Locate the cell with the specified text and output its (X, Y) center coordinate. 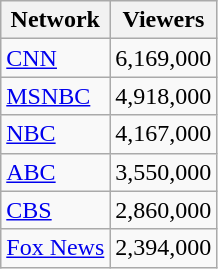
CNN (56, 58)
2,860,000 (164, 210)
NBC (56, 134)
4,918,000 (164, 96)
Network (56, 20)
ABC (56, 172)
2,394,000 (164, 248)
MSNBC (56, 96)
3,550,000 (164, 172)
Viewers (164, 20)
CBS (56, 210)
4,167,000 (164, 134)
6,169,000 (164, 58)
Fox News (56, 248)
